Capture the cell that displays the provided text and extract its [X, Y] central coordinate. 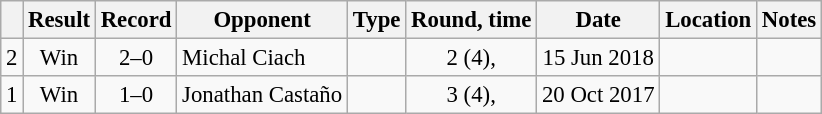
Location [708, 20]
Date [598, 20]
Michal Ciach [262, 58]
15 Jun 2018 [598, 58]
Record [136, 20]
1–0 [136, 95]
Notes [790, 20]
Type [376, 20]
2 (4), [472, 58]
1 [12, 95]
20 Oct 2017 [598, 95]
3 (4), [472, 95]
2 [12, 58]
2–0 [136, 58]
Result [60, 20]
Round, time [472, 20]
Jonathan Castaño [262, 95]
Opponent [262, 20]
